Provide the [x, y] coordinate of the cell's center where the given text is located.  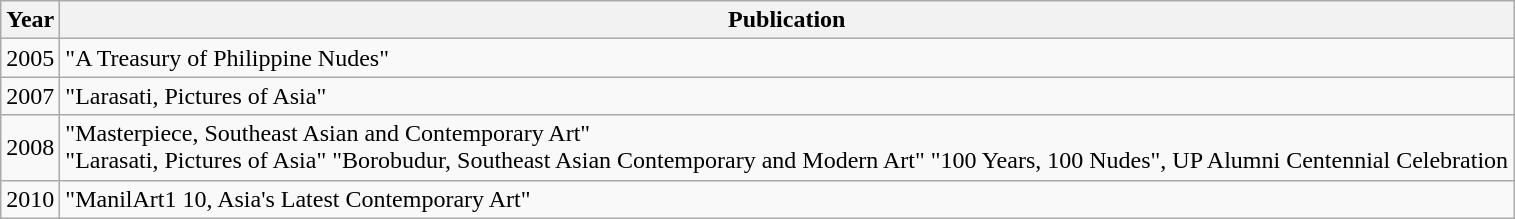
Publication [787, 20]
2007 [30, 96]
2005 [30, 58]
"Larasati, Pictures of Asia" [787, 96]
"ManilArt1 10, Asia's Latest Contemporary Art" [787, 199]
Year [30, 20]
2010 [30, 199]
2008 [30, 148]
"A Treasury of Philippine Nudes" [787, 58]
